For the text-containing cell, return its midpoint in (x, y) coordinate format. 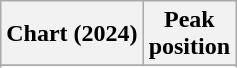
Peakposition (189, 34)
Chart (2024) (72, 34)
